Locate the cell with the specified text and output its [X, Y] center coordinate. 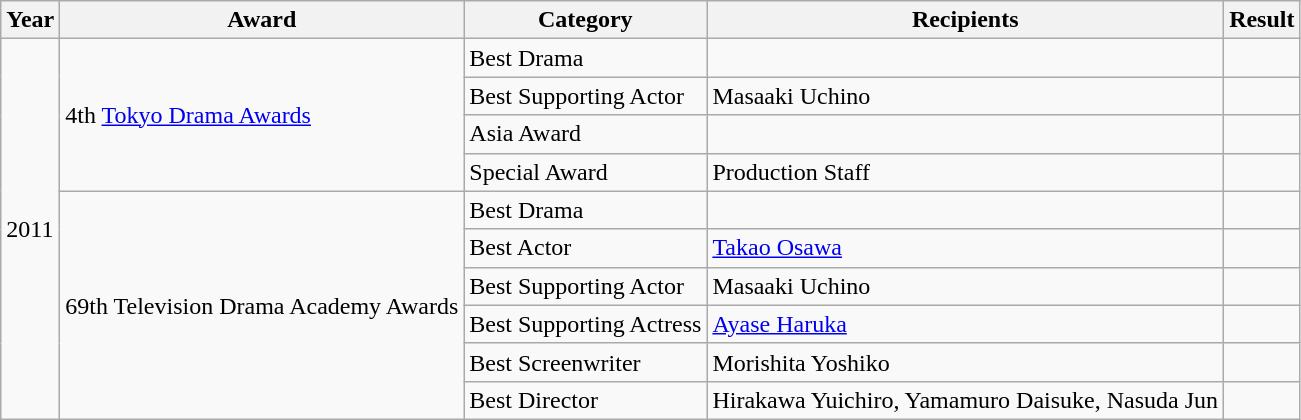
Best Supporting Actress [586, 324]
Year [30, 20]
Hirakawa Yuichiro, Yamamuro Daisuke, Nasuda Jun [966, 400]
Result [1262, 20]
Production Staff [966, 172]
Ayase Haruka [966, 324]
Recipients [966, 20]
Morishita Yoshiko [966, 362]
Best Screenwriter [586, 362]
2011 [30, 230]
Best Director [586, 400]
69th Television Drama Academy Awards [262, 305]
Award [262, 20]
Asia Award [586, 134]
Special Award [586, 172]
4th Tokyo Drama Awards [262, 115]
Best Actor [586, 248]
Category [586, 20]
Takao Osawa [966, 248]
